Scan for the cell matching the given text and deliver its [x, y] coordinate at center. 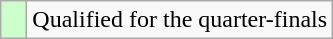
Qualified for the quarter-finals [180, 20]
